Detect which cell encompasses the target text, then output its [X, Y] center coordinate. 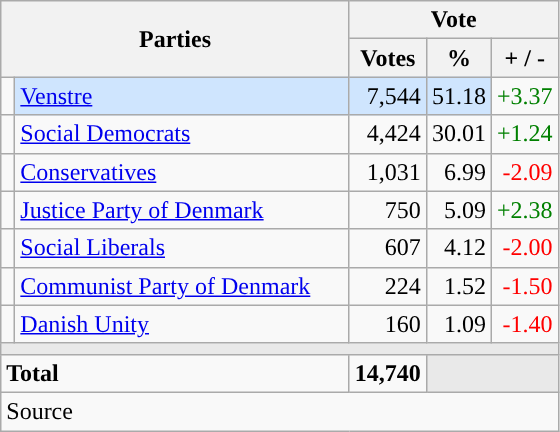
7,544 [388, 96]
Justice Party of Denmark [182, 210]
Votes [388, 58]
-1.50 [524, 286]
Communist Party of Denmark [182, 286]
5.09 [458, 210]
-2.09 [524, 172]
51.18 [458, 96]
224 [388, 286]
Source [280, 411]
-1.40 [524, 324]
1.09 [458, 324]
4.12 [458, 248]
14,740 [388, 373]
Vote [454, 20]
-2.00 [524, 248]
+ / - [524, 58]
607 [388, 248]
Total [176, 373]
1,031 [388, 172]
Venstre [182, 96]
4,424 [388, 134]
Conservatives [182, 172]
Parties [176, 39]
160 [388, 324]
Social Democrats [182, 134]
+1.24 [524, 134]
+2.38 [524, 210]
1.52 [458, 286]
750 [388, 210]
% [458, 58]
+3.37 [524, 96]
Danish Unity [182, 324]
30.01 [458, 134]
Social Liberals [182, 248]
6.99 [458, 172]
